Extract the (x, y) coordinate from the center of the cell holding the provided text.  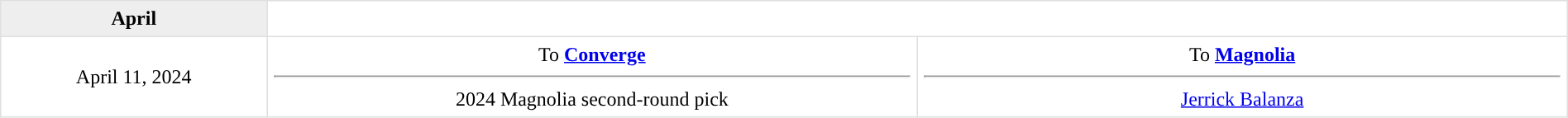
To MagnoliaJerrick Balanza (1242, 77)
To Converge2024 Magnolia second-round pick (592, 77)
April 11, 2024 (134, 77)
April (134, 19)
